Locate the cell with the specified text and output its [X, Y] center coordinate. 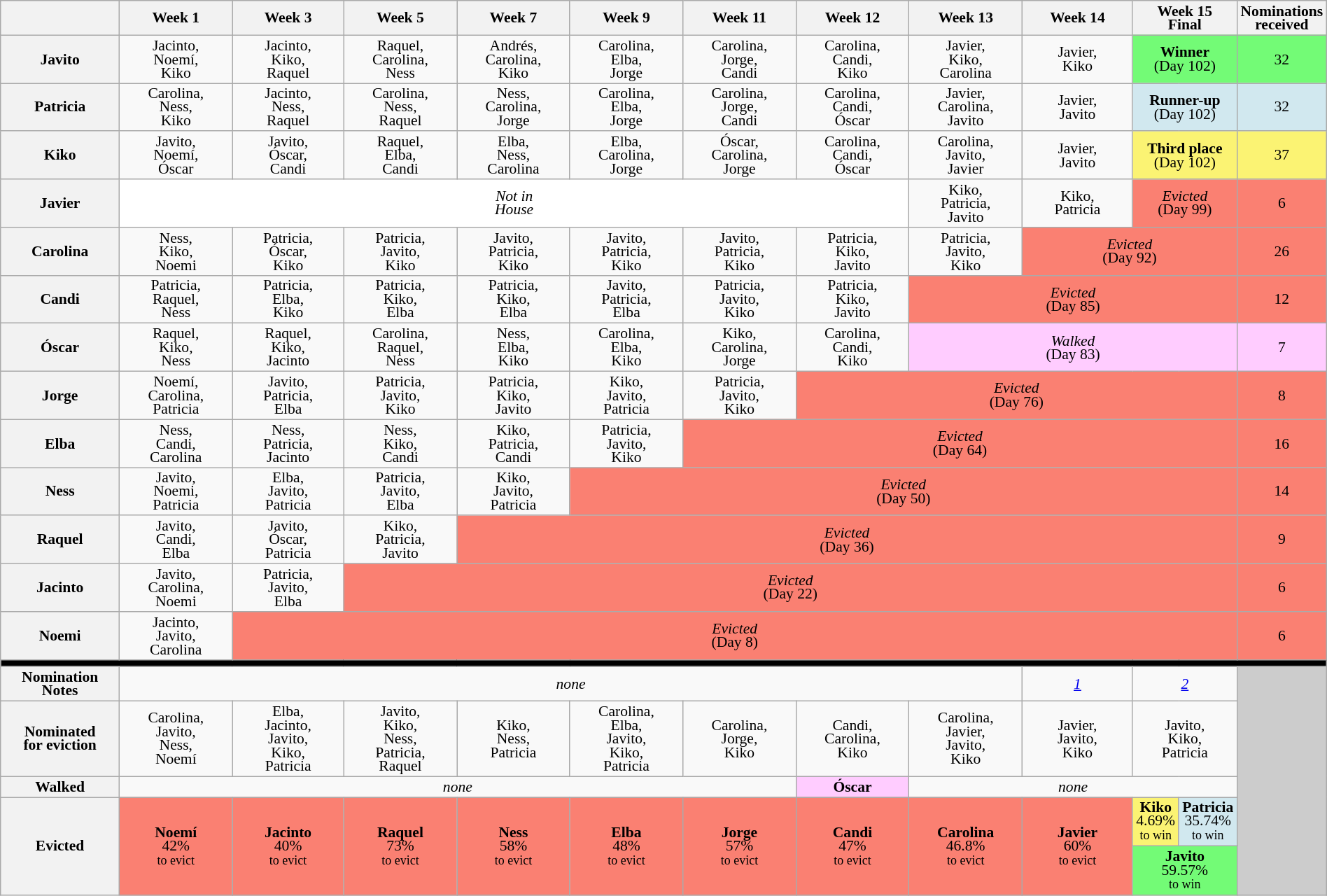
Noemí42%to evict [176, 846]
2 [1184, 685]
Nominations received [1282, 18]
Javito,Noemi,Patricia [176, 491]
Evicted [60, 846]
Kiko,Patricia [1078, 203]
Javito,Kiko,Ness,Patricia,Raquel [400, 739]
Jorge [60, 396]
Carolina,Ness,Kiko [176, 108]
Nominatedfor eviction [60, 739]
Elba,Jacinto,Javito,Kiko,Patricia [288, 739]
Evicted(Day 85) [1074, 300]
Not inHouse [514, 203]
Carolina46.8%to evict [966, 846]
12 [1282, 300]
Evicted(Day 8) [735, 636]
Javito,Noemí,Óscar [176, 155]
Candi,Carolina,Kiko [852, 739]
Week 7 [514, 18]
Andrés,Carolina,Kiko [514, 59]
Week 5 [400, 18]
Evicted(Day 36) [847, 540]
16 [1282, 444]
8 [1282, 396]
Walked [60, 787]
Noemí,Carolina,Patricia [176, 396]
Jacinto,Javito,Carolina [176, 636]
1 [1078, 685]
Raquel,Kiko,Ness [176, 347]
Javier,Kiko [1078, 59]
Patricia35.74%to win [1208, 822]
Ness [60, 491]
Elba,Javito,Patricia [288, 491]
Evicted(Day 76) [1016, 396]
Raquel,Kiko,Jacinto [288, 347]
Week 14 [1078, 18]
Jorge57%to evict [740, 846]
Óscar,Carolina,Jorge [740, 155]
Elba [60, 444]
Jacinto,Ness,Raquel [288, 108]
Jacinto,Kiko,Raquel [288, 59]
Javito [60, 59]
Carolina,Ness,Raquel [400, 108]
Carolina,Elba,Kiko [626, 347]
Javito,Kiko,Patricia [1184, 739]
Raquel,Elba,Candi [400, 155]
Elba,Ness,Carolina [514, 155]
Patricia,Elba,Kiko [288, 300]
Evicted(Day 92) [1130, 252]
Patricia [60, 108]
Carolina,Raquel,Ness [400, 347]
Carolina,Jorge,Kiko [740, 739]
Evicted(Day 22) [790, 588]
Patricia,Óscar,Kiko [288, 252]
37 [1282, 155]
Week 1 [176, 18]
Raquel [60, 540]
Carolina [60, 252]
Elba,Carolina,Jorge [626, 155]
Patricia,Raquel,Ness [176, 300]
Week 11 [740, 18]
Candi47%to evict [852, 846]
Javier60%to evict [1078, 846]
Carolina,Javito,Javier [966, 155]
NominationNotes [60, 685]
Kiko [60, 155]
Week 13 [966, 18]
Runner-up(Day 102) [1184, 108]
Javito59.57%to win [1184, 871]
Kiko,Carolina,Jorge [740, 347]
Jacinto40%to evict [288, 846]
Kiko,Ness,Patricia [514, 739]
26 [1282, 252]
Ness,Kiko,Candi [400, 444]
Ness,Patricia,Jacinto [288, 444]
Ness,Elba,Kiko [514, 347]
Javier,Javito,Kiko [1078, 739]
Javito,Óscar,Patricia [288, 540]
Jacinto,Noemí,Kiko [176, 59]
Winner(Day 102) [1184, 59]
Javier,Carolina,Javito [966, 108]
Week 3 [288, 18]
Week 12 [852, 18]
Carolina,Elba,Javito,Kiko,Patricia [626, 739]
Jacinto [60, 588]
Week 9 [626, 18]
Javier,Kiko,Carolina [966, 59]
Kiko4.69%to win [1156, 822]
Third place(Day 102) [1184, 155]
9 [1282, 540]
Kiko,Patricia,Candi [514, 444]
Javito,Óscar,Candi [288, 155]
7 [1282, 347]
Ness,Kiko,Noemi [176, 252]
Raquel,Carolina,Ness [400, 59]
Week 15Final [1184, 18]
Evicted(Day 99) [1184, 203]
Candi [60, 300]
Ness,Carolina,Jorge [514, 108]
Javito,Carolina,Noemi [176, 588]
Raquel73%to evict [400, 846]
Evicted(Day 50) [903, 491]
Ness58%to evict [514, 846]
Noemi [60, 636]
Carolina,Javier,Javito,Kiko [966, 739]
Javier [60, 203]
Evicted(Day 64) [960, 444]
Javito,Candi,Elba [176, 540]
Elba48%to evict [626, 846]
Carolina,Javito,Ness,Noemí [176, 739]
14 [1282, 491]
Ness,Candi,Carolina [176, 444]
Walked(Day 83) [1074, 347]
